Capture the cell that displays the provided text and extract its [x, y] central coordinate. 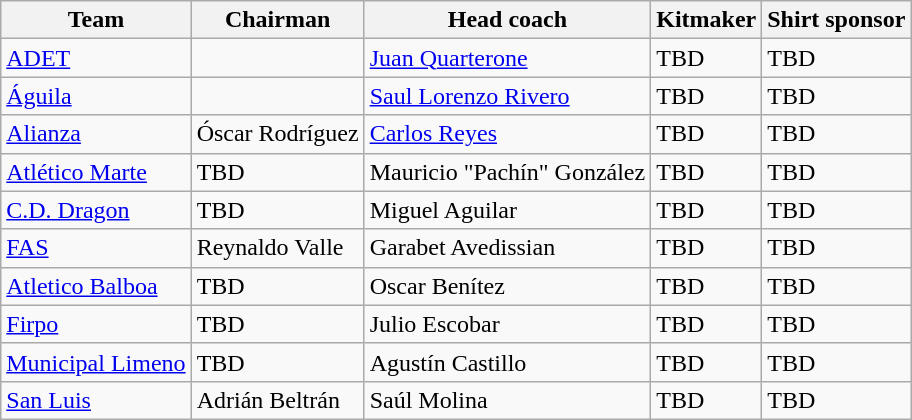
C.D. Dragon [96, 210]
Head coach [508, 20]
Mauricio "Pachín" González [508, 172]
Saul Lorenzo Rivero [508, 96]
Firpo [96, 324]
Águila [96, 96]
Adrián Beltrán [278, 400]
Atletico Balboa [96, 286]
Oscar Benítez [508, 286]
Óscar Rodríguez [278, 134]
Miguel Aguilar [508, 210]
Shirt sponsor [836, 20]
San Luis [96, 400]
Chairman [278, 20]
Julio Escobar [508, 324]
Garabet Avedissian [508, 248]
Juan Quarterone [508, 58]
Alianza [96, 134]
FAS [96, 248]
Agustín Castillo [508, 362]
Reynaldo Valle [278, 248]
Atlético Marte [96, 172]
Municipal Limeno [96, 362]
ADET [96, 58]
Carlos Reyes [508, 134]
Team [96, 20]
Saúl Molina [508, 400]
Kitmaker [706, 20]
